Pinpoint the cell where the given text exists, returning its [x, y] midpoint coordinate. 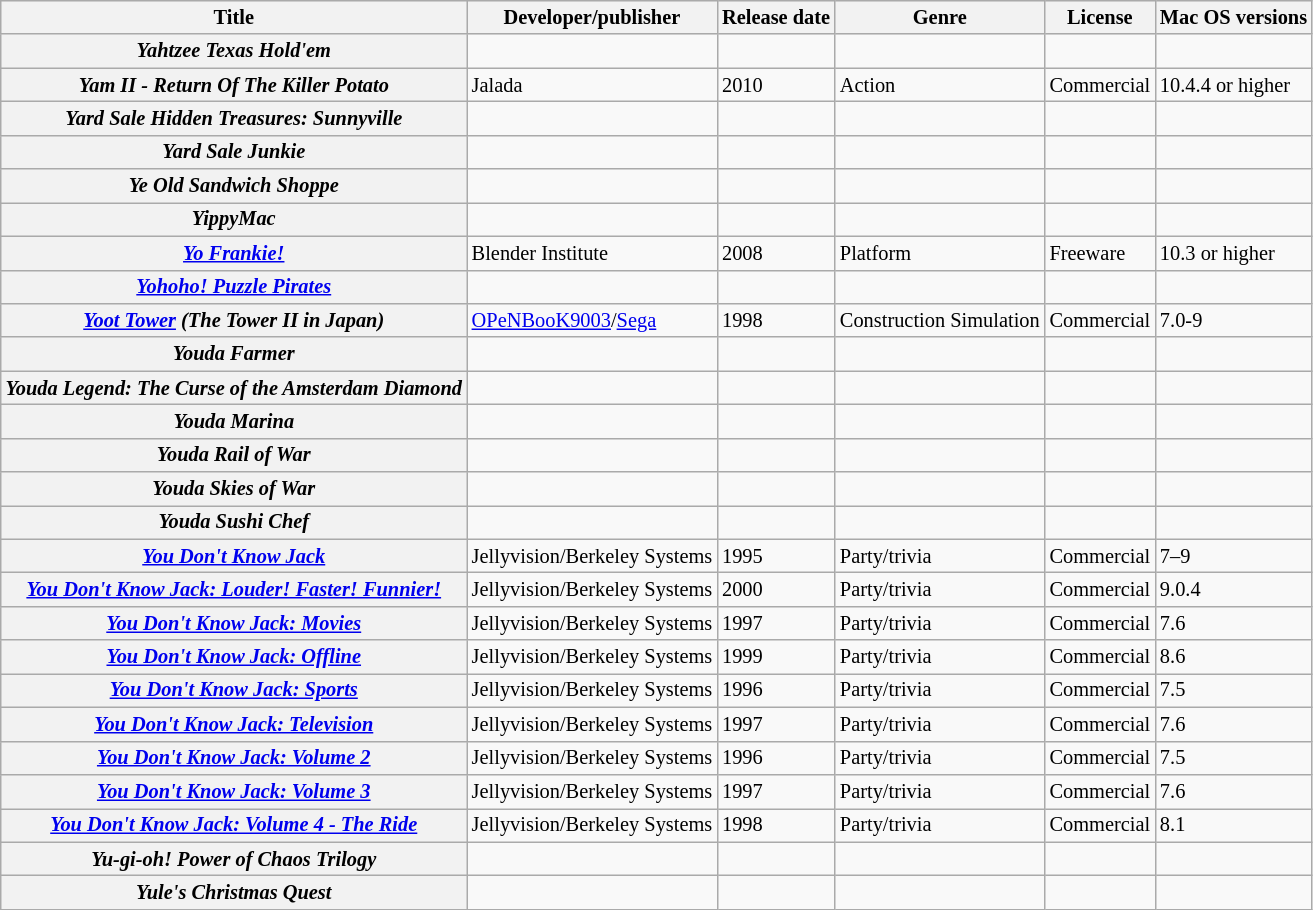
1999 [776, 657]
10.3 or higher [1234, 253]
Youda Farmer [234, 354]
8.1 [1234, 825]
7.0-9 [1234, 320]
Mac OS versions [1234, 17]
You Don't Know Jack: Television [234, 724]
Title [234, 17]
Release date [776, 17]
Youda Skies of War [234, 489]
Yule's Christmas Quest [234, 892]
2008 [776, 253]
Blender Institute [592, 253]
You Don't Know Jack: Volume 2 [234, 758]
1995 [776, 556]
Construction Simulation [940, 320]
Genre [940, 17]
You Don't Know Jack: Sports [234, 690]
You Don't Know Jack: Volume 3 [234, 791]
You Don't Know Jack [234, 556]
2000 [776, 589]
Youda Marina [234, 421]
Yo Frankie! [234, 253]
9.0.4 [1234, 589]
Youda Rail of War [234, 455]
Freeware [1100, 253]
Youda Legend: The Curse of the Amsterdam Diamond [234, 388]
Yard Sale Junkie [234, 152]
OPeNBooK9003/Sega [592, 320]
YippyMac [234, 219]
You Don't Know Jack: Offline [234, 657]
Developer/publisher [592, 17]
10.4.4 or higher [1234, 85]
Jalada [592, 85]
2010 [776, 85]
7–9 [1234, 556]
You Don't Know Jack: Movies [234, 623]
License [1100, 17]
Platform [940, 253]
8.6 [1234, 657]
Yu-gi-oh! Power of Chaos Trilogy [234, 859]
Action [940, 85]
Yard Sale Hidden Treasures: Sunnyville [234, 118]
Ye Old Sandwich Shoppe [234, 186]
You Don't Know Jack: Volume 4 - The Ride [234, 825]
Yahtzee Texas Hold'em [234, 51]
Yohoho! Puzzle Pirates [234, 287]
Yam II - Return Of The Killer Potato [234, 85]
Yoot Tower (The Tower II in Japan) [234, 320]
Youda Sushi Chef [234, 522]
You Don't Know Jack: Louder! Faster! Funnier! [234, 589]
